Return the [x, y] coordinate for the center point of the cell that contains the specified text.  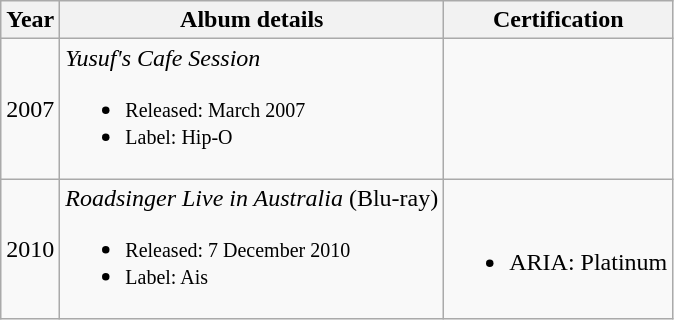
2007 [30, 109]
Roadsinger Live in Australia (Blu-ray)Released: 7 December 2010Label: Ais [252, 249]
2010 [30, 249]
Certification [558, 20]
Yusuf's Cafe SessionReleased: March 2007Label: Hip-O [252, 109]
Album details [252, 20]
ARIA: Platinum [558, 249]
Year [30, 20]
